Determine the (x, y) coordinate at the center of the cell enclosing the given text.  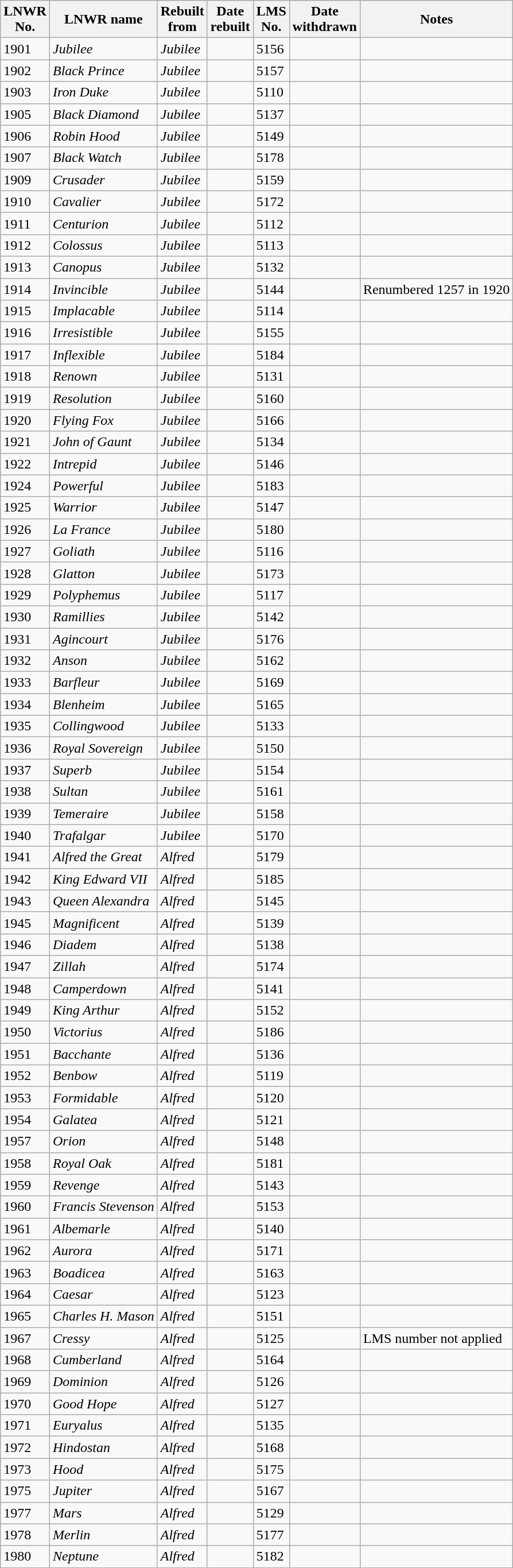
Orion (103, 1141)
Datewithdrawn (325, 20)
Flying Fox (103, 420)
5119 (271, 1076)
Albemarle (103, 1229)
5123 (271, 1294)
Charles H. Mason (103, 1316)
5184 (271, 355)
5147 (271, 508)
Black Watch (103, 158)
Invincible (103, 289)
5140 (271, 1229)
5159 (271, 180)
1949 (25, 1011)
1968 (25, 1360)
1910 (25, 202)
1958 (25, 1163)
1945 (25, 923)
5132 (271, 267)
5144 (271, 289)
5112 (271, 223)
Dominion (103, 1382)
1957 (25, 1141)
1954 (25, 1120)
5110 (271, 92)
Alfred the Great (103, 857)
1959 (25, 1185)
5183 (271, 486)
Renown (103, 377)
1940 (25, 835)
Diadem (103, 944)
1907 (25, 158)
1951 (25, 1054)
La France (103, 529)
1926 (25, 529)
1901 (25, 49)
5174 (271, 966)
Zillah (103, 966)
5148 (271, 1141)
1927 (25, 551)
Anson (103, 661)
5167 (271, 1491)
5146 (271, 464)
Collingwood (103, 726)
John of Gaunt (103, 442)
5139 (271, 923)
1924 (25, 486)
Glatton (103, 573)
1971 (25, 1426)
1920 (25, 420)
5185 (271, 879)
1943 (25, 901)
5114 (271, 311)
1939 (25, 814)
5153 (271, 1207)
Robin Hood (103, 136)
1919 (25, 398)
1917 (25, 355)
5131 (271, 377)
5166 (271, 420)
1948 (25, 988)
Goliath (103, 551)
Francis Stevenson (103, 1207)
1973 (25, 1469)
5181 (271, 1163)
5177 (271, 1535)
Aurora (103, 1250)
1918 (25, 377)
5158 (271, 814)
5113 (271, 245)
1902 (25, 71)
5133 (271, 726)
1947 (25, 966)
1961 (25, 1229)
Galatea (103, 1120)
5136 (271, 1054)
1967 (25, 1338)
5175 (271, 1469)
5125 (271, 1338)
1909 (25, 180)
Boadicea (103, 1272)
5164 (271, 1360)
Warrior (103, 508)
1977 (25, 1513)
5165 (271, 704)
Formidable (103, 1098)
5155 (271, 333)
1935 (25, 726)
1934 (25, 704)
5120 (271, 1098)
Hood (103, 1469)
Crusader (103, 180)
1916 (25, 333)
5121 (271, 1120)
1912 (25, 245)
Revenge (103, 1185)
1980 (25, 1557)
1978 (25, 1535)
5152 (271, 1011)
1925 (25, 508)
1930 (25, 617)
1937 (25, 770)
1932 (25, 661)
Trafalgar (103, 835)
5135 (271, 1426)
Irresistible (103, 333)
5161 (271, 792)
5176 (271, 639)
5162 (271, 661)
LNWR name (103, 20)
5137 (271, 114)
Euryalus (103, 1426)
Sultan (103, 792)
Cavalier (103, 202)
5116 (271, 551)
1950 (25, 1032)
1938 (25, 792)
1952 (25, 1076)
LMS number not applied (436, 1338)
1914 (25, 289)
1960 (25, 1207)
5149 (271, 136)
Camperdown (103, 988)
Victorius (103, 1032)
5127 (271, 1404)
5129 (271, 1513)
Iron Duke (103, 92)
1929 (25, 595)
1963 (25, 1272)
5163 (271, 1272)
5142 (271, 617)
1962 (25, 1250)
1965 (25, 1316)
5160 (271, 398)
5150 (271, 748)
Magnificent (103, 923)
1905 (25, 114)
1953 (25, 1098)
5141 (271, 988)
Ramillies (103, 617)
5180 (271, 529)
5145 (271, 901)
1941 (25, 857)
Queen Alexandra (103, 901)
5156 (271, 49)
1969 (25, 1382)
Good Hope (103, 1404)
Renumbered 1257 in 1920 (436, 289)
Agincourt (103, 639)
LNWRNo. (25, 20)
Caesar (103, 1294)
1936 (25, 748)
1933 (25, 683)
5170 (271, 835)
Cressy (103, 1338)
1911 (25, 223)
Canopus (103, 267)
Rebuiltfrom (182, 20)
Intrepid (103, 464)
5169 (271, 683)
5126 (271, 1382)
5168 (271, 1447)
Royal Sovereign (103, 748)
Colossus (103, 245)
Barfleur (103, 683)
1972 (25, 1447)
Neptune (103, 1557)
1964 (25, 1294)
1906 (25, 136)
Merlin (103, 1535)
Inflexible (103, 355)
1921 (25, 442)
Royal Oak (103, 1163)
5157 (271, 71)
1970 (25, 1404)
5117 (271, 595)
1922 (25, 464)
5182 (271, 1557)
Black Prince (103, 71)
5171 (271, 1250)
Daterebuilt (230, 20)
5134 (271, 442)
5172 (271, 202)
Blenheim (103, 704)
1942 (25, 879)
Resolution (103, 398)
5179 (271, 857)
Mars (103, 1513)
King Arthur (103, 1011)
Polyphemus (103, 595)
Superb (103, 770)
Implacable (103, 311)
Bacchante (103, 1054)
5151 (271, 1316)
Benbow (103, 1076)
1913 (25, 267)
5138 (271, 944)
Powerful (103, 486)
1946 (25, 944)
LMSNo. (271, 20)
Cumberland (103, 1360)
5143 (271, 1185)
5154 (271, 770)
King Edward VII (103, 879)
1915 (25, 311)
5178 (271, 158)
1975 (25, 1491)
Black Diamond (103, 114)
Centurion (103, 223)
1928 (25, 573)
5186 (271, 1032)
1931 (25, 639)
Hindostan (103, 1447)
5173 (271, 573)
1903 (25, 92)
Temeraire (103, 814)
Jupiter (103, 1491)
Notes (436, 20)
